Search for the cell housing the specified text and yield its (X, Y) center coordinate. 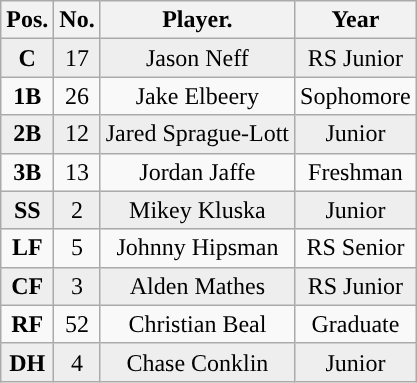
12 (77, 134)
No. (77, 20)
C (28, 58)
Alden Mathes (197, 286)
52 (77, 324)
Graduate (356, 324)
1B (28, 96)
Jordan Jaffe (197, 172)
Freshman (356, 172)
DH (28, 362)
CF (28, 286)
Johnny Hipsman (197, 248)
3B (28, 172)
Jake Elbeery (197, 96)
4 (77, 362)
Mikey Kluska (197, 210)
Pos. (28, 20)
26 (77, 96)
Year (356, 20)
17 (77, 58)
Jared Sprague-Lott (197, 134)
Sophomore (356, 96)
13 (77, 172)
SS (28, 210)
Chase Conklin (197, 362)
5 (77, 248)
Player. (197, 20)
Jason Neff (197, 58)
2B (28, 134)
LF (28, 248)
3 (77, 286)
Christian Beal (197, 324)
2 (77, 210)
RS Senior (356, 248)
RF (28, 324)
